Output the (X, Y) coordinate of the center of the cell containing the given text.  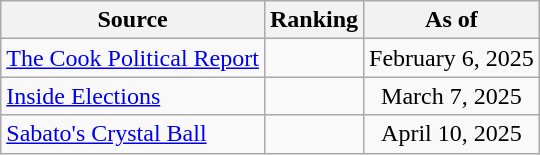
March 7, 2025 (452, 96)
The Cook Political Report (133, 58)
February 6, 2025 (452, 58)
Ranking (314, 20)
April 10, 2025 (452, 134)
Source (133, 20)
As of (452, 20)
Sabato's Crystal Ball (133, 134)
Inside Elections (133, 96)
